Locate the cell with the specified text and output its (X, Y) center coordinate. 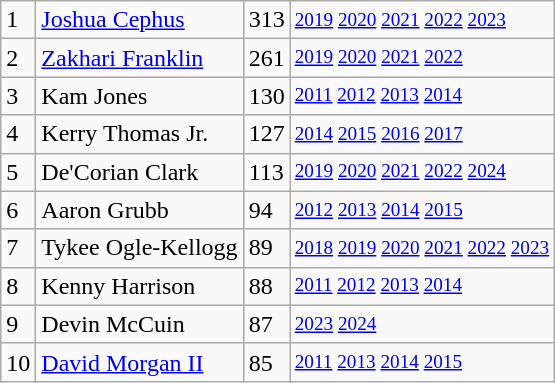
3 (18, 96)
94 (266, 210)
Tykee Ogle-Kellogg (140, 248)
2023 2024 (422, 324)
2011 2013 2014 2015 (422, 362)
1 (18, 20)
Kenny Harrison (140, 286)
2018 2019 2020 2021 2022 2023 (422, 248)
7 (18, 248)
Aaron Grubb (140, 210)
David Morgan II (140, 362)
6 (18, 210)
2014 2015 2016 2017 (422, 134)
2012 2013 2014 2015 (422, 210)
87 (266, 324)
Kerry Thomas Jr. (140, 134)
89 (266, 248)
313 (266, 20)
2019 2020 2021 2022 2023 (422, 20)
130 (266, 96)
Joshua Cephus (140, 20)
4 (18, 134)
10 (18, 362)
2019 2020 2021 2022 2024 (422, 172)
Zakhari Franklin (140, 58)
2019 2020 2021 2022 (422, 58)
261 (266, 58)
Devin McCuin (140, 324)
Kam Jones (140, 96)
88 (266, 286)
85 (266, 362)
113 (266, 172)
De'Corian Clark (140, 172)
8 (18, 286)
5 (18, 172)
2 (18, 58)
127 (266, 134)
9 (18, 324)
